Determine the (x, y) coordinate at the center of the cell enclosing the given text.  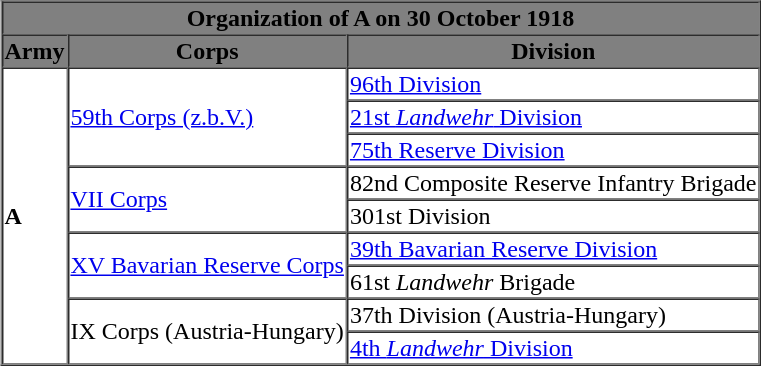
Army (34, 50)
301st Division (554, 216)
IX Corps (Austria-Hungary) (206, 331)
XV Bavarian Reserve Corps (206, 265)
61st Landwehr Brigade (554, 282)
59th Corps (z.b.V.) (206, 118)
Division (554, 50)
39th Bavarian Reserve Division (554, 248)
Corps (206, 50)
82nd Composite Reserve Infantry Brigade (554, 182)
75th Reserve Division (554, 150)
4th Landwehr Division (554, 348)
96th Division (554, 84)
VII Corps (206, 199)
A (34, 216)
Organization of A on 30 October 1918 (380, 18)
37th Division (Austria-Hungary) (554, 314)
21st Landwehr Division (554, 116)
